Pinpoint the cell where the given text exists, returning its [X, Y] midpoint coordinate. 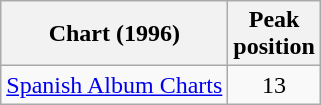
Spanish Album Charts [114, 85]
13 [274, 85]
Peakposition [274, 34]
Chart (1996) [114, 34]
